Identify which cell holds the provided text, then report its [X, Y] central coordinate. 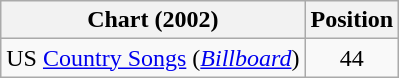
Position [352, 20]
44 [352, 58]
Chart (2002) [153, 20]
US Country Songs (Billboard) [153, 58]
